From the cell containing the given text, extract its center point as (X, Y) coordinate. 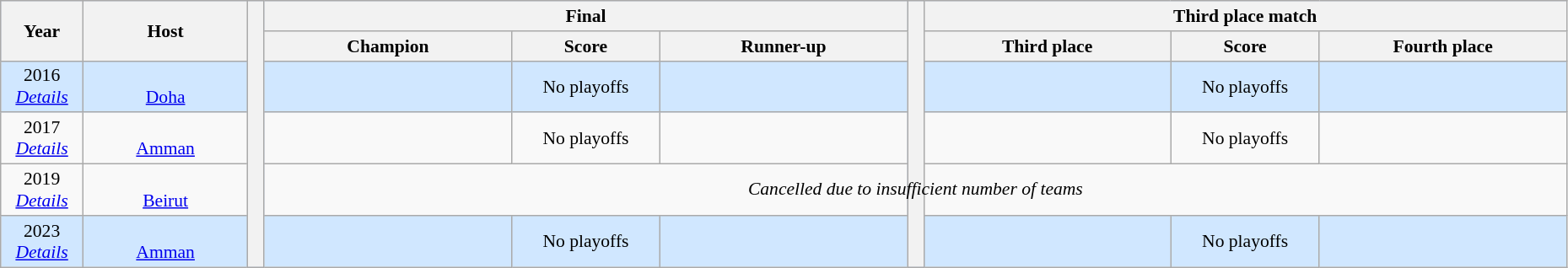
2019Details (42, 190)
Beirut (165, 190)
2023Details (42, 241)
Third place (1048, 46)
2017Details (42, 138)
Champion (388, 46)
Cancelled due to insufficient number of teams (915, 190)
Fourth place (1442, 46)
2016Details (42, 86)
Doha (165, 86)
Host (165, 30)
Final (585, 16)
Third place match (1245, 16)
Year (42, 30)
Runner-up (783, 46)
